Pinpoint the cell where the given text exists, returning its (x, y) midpoint coordinate. 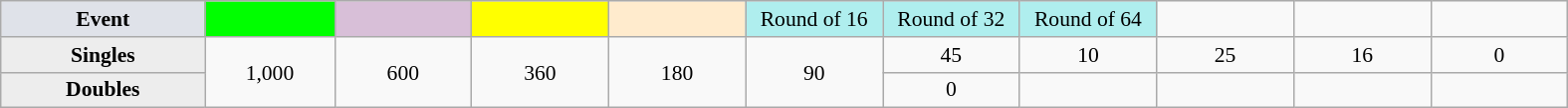
90 (814, 72)
180 (677, 72)
Round of 64 (1088, 19)
10 (1088, 55)
Round of 32 (951, 19)
Event (104, 19)
Singles (104, 55)
16 (1362, 55)
45 (951, 55)
25 (1226, 55)
1,000 (270, 72)
360 (541, 72)
Doubles (104, 90)
Round of 16 (814, 19)
600 (403, 72)
